Output the [X, Y] coordinate of the center of the cell containing the given text.  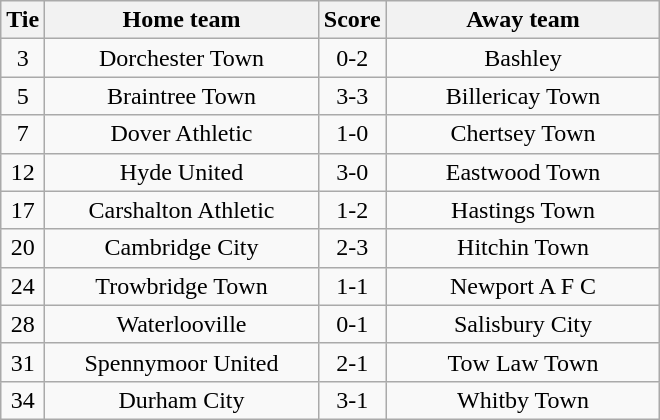
Cambridge City [182, 248]
Whitby Town [523, 400]
5 [23, 96]
Dorchester Town [182, 58]
Hitchin Town [523, 248]
Billericay Town [523, 96]
7 [23, 134]
20 [23, 248]
Durham City [182, 400]
2-1 [352, 362]
0-2 [352, 58]
3-0 [352, 172]
28 [23, 324]
Hastings Town [523, 210]
Bashley [523, 58]
0-1 [352, 324]
34 [23, 400]
Salisbury City [523, 324]
24 [23, 286]
Braintree Town [182, 96]
Spennymoor United [182, 362]
1-1 [352, 286]
1-2 [352, 210]
17 [23, 210]
Waterlooville [182, 324]
Away team [523, 20]
Newport A F C [523, 286]
3-1 [352, 400]
12 [23, 172]
2-3 [352, 248]
Score [352, 20]
Trowbridge Town [182, 286]
3 [23, 58]
Hyde United [182, 172]
Chertsey Town [523, 134]
Eastwood Town [523, 172]
Tie [23, 20]
3-3 [352, 96]
Home team [182, 20]
31 [23, 362]
Dover Athletic [182, 134]
1-0 [352, 134]
Carshalton Athletic [182, 210]
Tow Law Town [523, 362]
